Output the (x, y) coordinate of the center of the cell containing the given text.  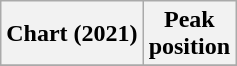
Peakposition (189, 34)
Chart (2021) (72, 34)
